Pinpoint the cell where the given text exists, returning its (x, y) midpoint coordinate. 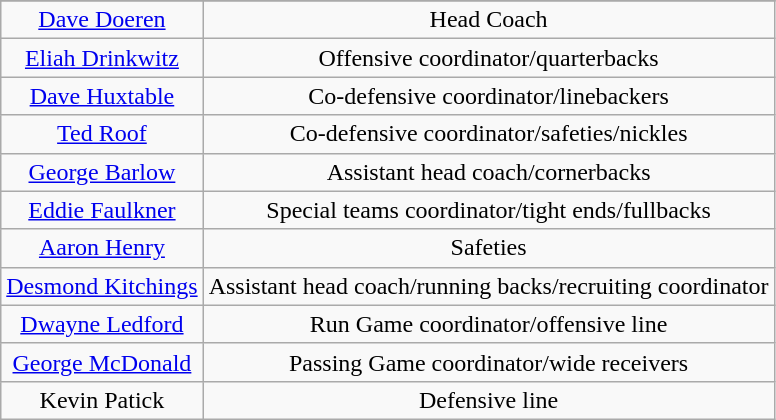
Defensive line (488, 400)
Desmond Kitchings (102, 286)
Offensive coordinator/quarterbacks (488, 58)
Aaron Henry (102, 248)
Eddie Faulkner (102, 210)
Dave Doeren (102, 20)
Assistant head coach/running backs/recruiting coordinator (488, 286)
Dave Huxtable (102, 96)
Special teams coordinator/tight ends/fullbacks (488, 210)
George McDonald (102, 362)
Head Coach (488, 20)
Co-defensive coordinator/safeties/nickles (488, 134)
Safeties (488, 248)
Ted Roof (102, 134)
Kevin Patick (102, 400)
Co-defensive coordinator/linebackers (488, 96)
George Barlow (102, 172)
Assistant head coach/cornerbacks (488, 172)
Eliah Drinkwitz (102, 58)
Run Game coordinator/offensive line (488, 324)
Passing Game coordinator/wide receivers (488, 362)
Dwayne Ledford (102, 324)
